Extract the (x, y) coordinate from the center of the cell holding the provided text.  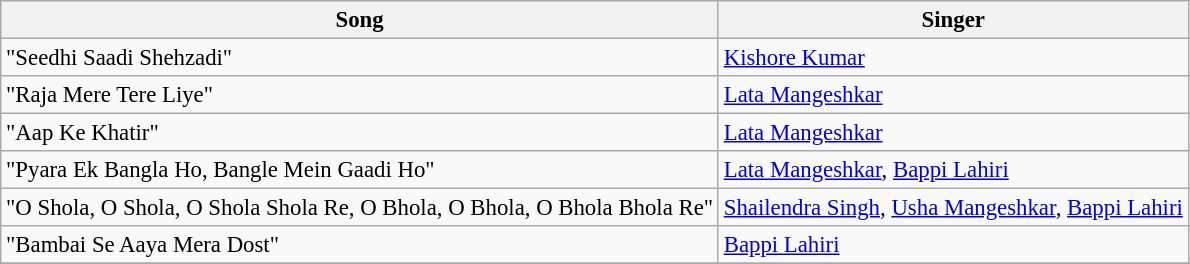
"Bambai Se Aaya Mera Dost" (360, 245)
Song (360, 20)
"Seedhi Saadi Shehzadi" (360, 58)
Kishore Kumar (953, 58)
Bappi Lahiri (953, 245)
"O Shola, O Shola, O Shola Shola Re, O Bhola, O Bhola, O Bhola Bhola Re" (360, 208)
Shailendra Singh, Usha Mangeshkar, Bappi Lahiri (953, 208)
Singer (953, 20)
"Raja Mere Tere Liye" (360, 95)
"Aap Ke Khatir" (360, 133)
Lata Mangeshkar, Bappi Lahiri (953, 170)
"Pyara Ek Bangla Ho, Bangle Mein Gaadi Ho" (360, 170)
